Determine the (X, Y) coordinate at the center of the cell enclosing the given text.  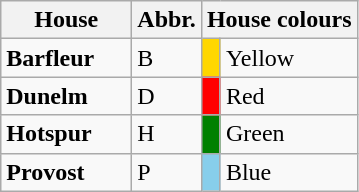
Dunelm (66, 96)
B (167, 58)
Hotspur (66, 134)
Abbr. (167, 20)
Green (288, 134)
P (167, 172)
House (66, 20)
Yellow (288, 58)
Blue (288, 172)
Red (288, 96)
H (167, 134)
D (167, 96)
Barfleur (66, 58)
House colours (279, 20)
Provost (66, 172)
